Search for the cell housing the specified text and yield its [X, Y] center coordinate. 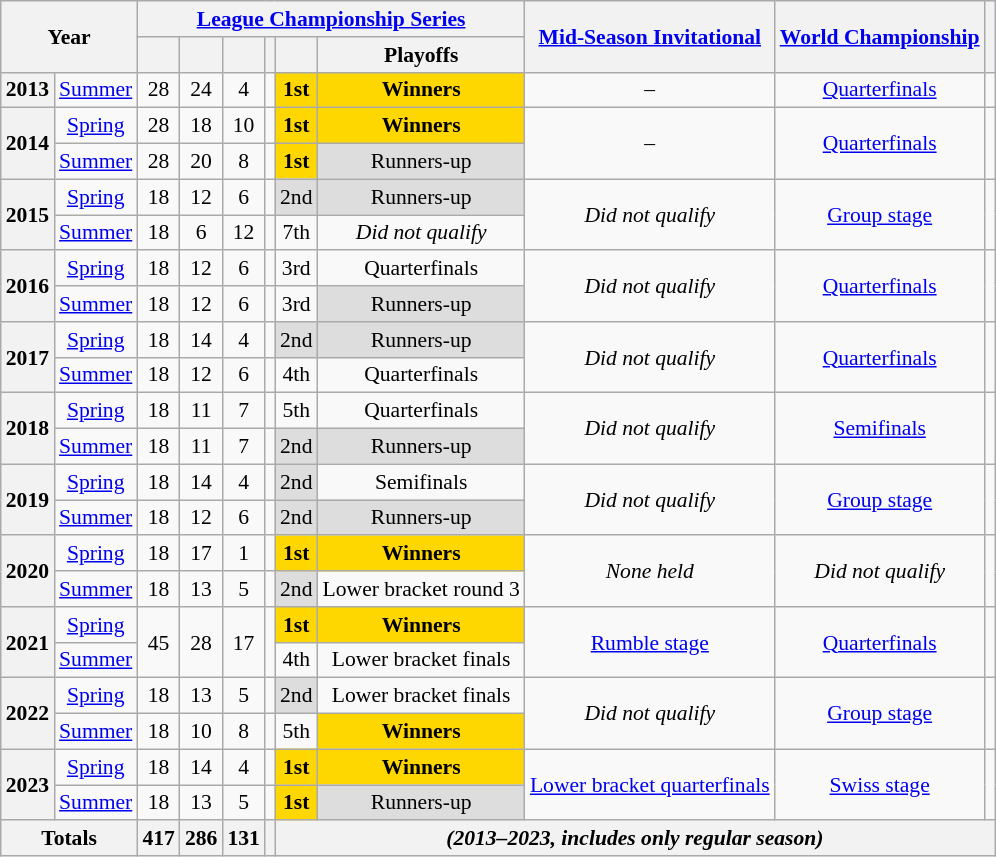
2017 [28, 358]
2023 [28, 784]
(2013–2023, includes only regular season) [635, 839]
131 [244, 839]
Year [70, 36]
League Championship Series [331, 19]
2019 [28, 500]
286 [202, 839]
2013 [28, 90]
417 [158, 839]
2014 [28, 144]
World Championship [880, 36]
Totals [70, 839]
None held [650, 572]
2022 [28, 714]
2021 [28, 642]
Lower bracket round 3 [422, 589]
24 [202, 90]
2020 [28, 572]
20 [202, 162]
Rumble stage [650, 642]
1 [244, 554]
2015 [28, 214]
7th [296, 233]
Playoffs [422, 55]
Mid-Season Invitational [650, 36]
45 [158, 642]
Lower bracket quarterfinals [650, 784]
2016 [28, 286]
2018 [28, 428]
Swiss stage [880, 784]
